Capture the cell that displays the provided text and extract its (X, Y) central coordinate. 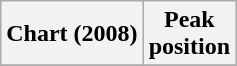
Chart (2008) (72, 34)
Peakposition (189, 34)
